Scan for the cell matching the given text and deliver its (X, Y) coordinate at center. 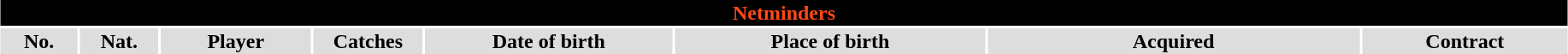
Date of birth (549, 41)
No. (39, 41)
Netminders (783, 13)
Acquired (1173, 41)
Catches (368, 41)
Nat. (120, 41)
Player (236, 41)
Contract (1465, 41)
Place of birth (830, 41)
